Provide the (X, Y) coordinate of the cell's center where the given text is located.  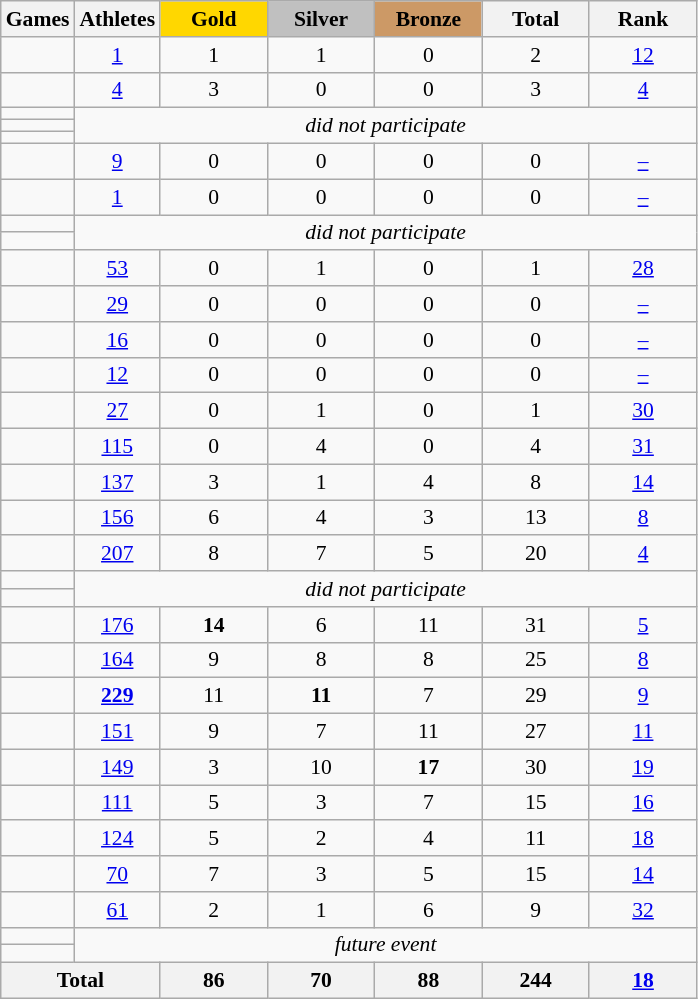
20 (536, 554)
176 (117, 625)
Games (38, 19)
156 (117, 518)
151 (117, 732)
229 (117, 696)
86 (214, 981)
Gold (214, 19)
124 (117, 839)
28 (642, 269)
164 (117, 660)
244 (536, 981)
32 (642, 910)
Silver (320, 19)
Rank (642, 19)
25 (536, 660)
17 (428, 767)
10 (320, 767)
Bronze (428, 19)
111 (117, 803)
149 (117, 767)
137 (117, 482)
19 (642, 767)
Athletes (117, 19)
future event (385, 945)
61 (117, 910)
88 (428, 981)
53 (117, 269)
207 (117, 554)
13 (536, 518)
115 (117, 447)
